Identify which cell holds the provided text, then report its (x, y) central coordinate. 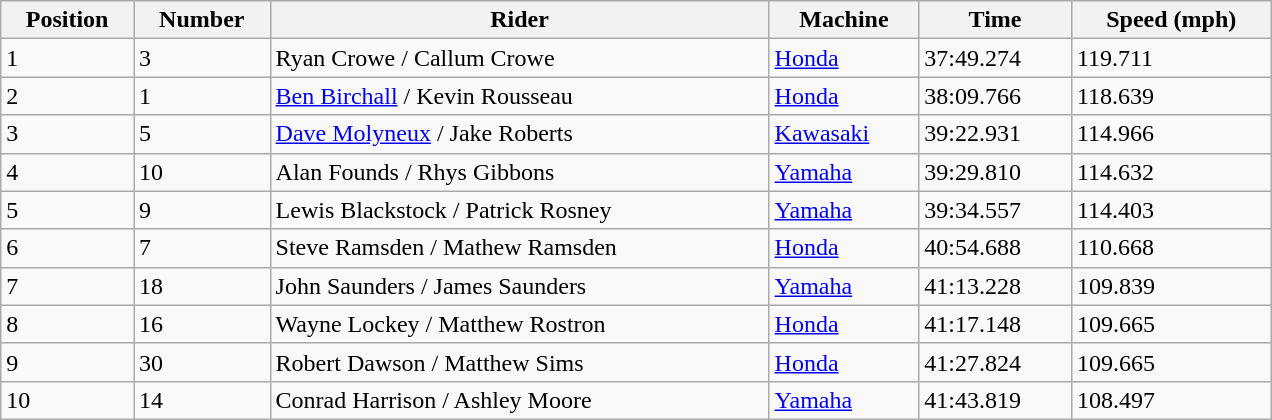
39:22.931 (996, 134)
6 (68, 248)
Ryan Crowe / Callum Crowe (520, 58)
Machine (844, 20)
118.639 (1171, 96)
114.966 (1171, 134)
114.403 (1171, 210)
Conrad Harrison / Ashley Moore (520, 400)
41:17.148 (996, 324)
108.497 (1171, 400)
18 (202, 286)
Kawasaki (844, 134)
40:54.688 (996, 248)
Ben Birchall / Kevin Rousseau (520, 96)
119.711 (1171, 58)
8 (68, 324)
110.668 (1171, 248)
4 (68, 172)
114.632 (1171, 172)
2 (68, 96)
38:09.766 (996, 96)
39:34.557 (996, 210)
37:49.274 (996, 58)
41:27.824 (996, 362)
14 (202, 400)
Wayne Lockey / Matthew Rostron (520, 324)
John Saunders / James Saunders (520, 286)
Robert Dawson / Matthew Sims (520, 362)
Alan Founds / Rhys Gibbons (520, 172)
39:29.810 (996, 172)
16 (202, 324)
Dave Molyneux / Jake Roberts (520, 134)
Position (68, 20)
Lewis Blackstock / Patrick Rosney (520, 210)
Number (202, 20)
Time (996, 20)
41:43.819 (996, 400)
Steve Ramsden / Mathew Ramsden (520, 248)
Rider (520, 20)
41:13.228 (996, 286)
109.839 (1171, 286)
30 (202, 362)
Speed (mph) (1171, 20)
